For the text-containing cell, return its midpoint in (x, y) coordinate format. 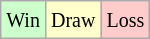
Win (24, 20)
Loss (126, 20)
Draw (72, 20)
